Extract the [X, Y] coordinate from the center of the cell holding the provided text.  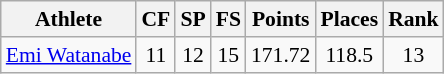
Places [349, 19]
FS [228, 19]
15 [228, 55]
Emi Watanabe [69, 55]
Rank [414, 19]
CF [156, 19]
11 [156, 55]
171.72 [280, 55]
SP [192, 19]
Points [280, 19]
118.5 [349, 55]
13 [414, 55]
Athlete [69, 19]
12 [192, 55]
